For the text-containing cell, return its midpoint in [X, Y] coordinate format. 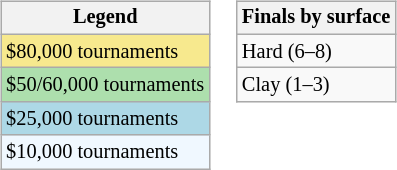
$10,000 tournaments [105, 152]
$80,000 tournaments [105, 51]
$50/60,000 tournaments [105, 85]
$25,000 tournaments [105, 119]
Legend [105, 18]
Clay (1–3) [316, 85]
Hard (6–8) [316, 51]
Finals by surface [316, 18]
